Return [x, y] of the center of cell containing provided text 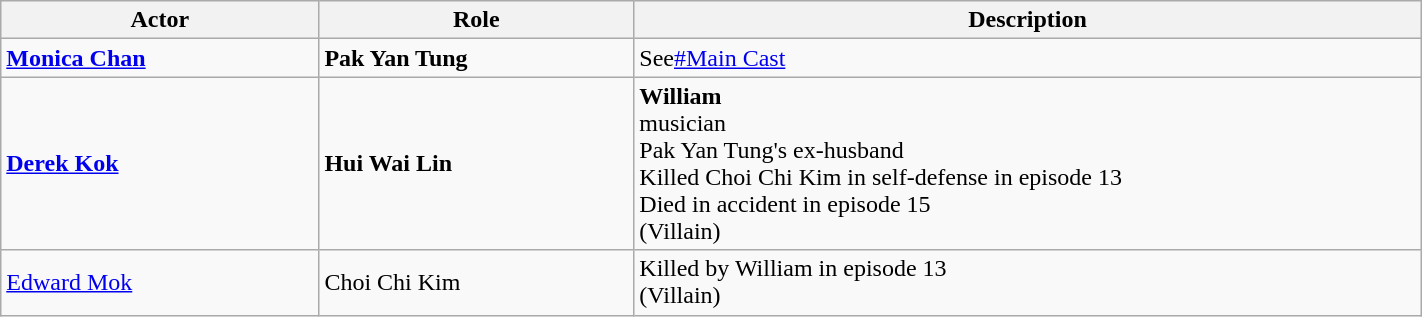
Pak Yan Tung [476, 58]
Hui Wai Lin [476, 164]
Role [476, 20]
Monica Chan [160, 58]
Derek Kok [160, 164]
Killed by William in episode 13(Villain) [1028, 282]
Choi Chi Kim [476, 282]
See#Main Cast [1028, 58]
Actor [160, 20]
WilliammusicianPak Yan Tung's ex-husbandKilled Choi Chi Kim in self-defense in episode 13Died in accident in episode 15(Villain) [1028, 164]
Description [1028, 20]
Edward Mok [160, 282]
